Pinpoint the cell where the given text exists, returning its [X, Y] midpoint coordinate. 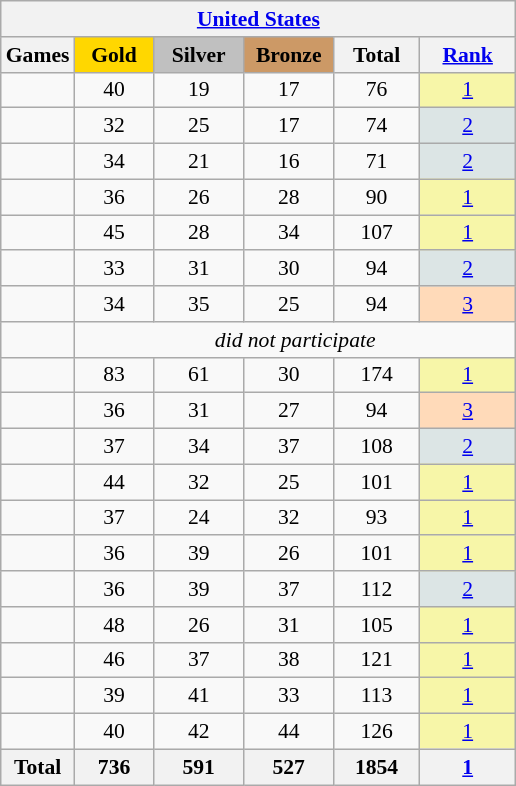
61 [199, 375]
16 [289, 162]
83 [114, 375]
38 [289, 660]
90 [377, 197]
76 [377, 90]
113 [377, 696]
46 [114, 660]
107 [377, 233]
did not participate [295, 340]
27 [289, 411]
112 [377, 589]
93 [377, 518]
Bronze [289, 55]
21 [199, 162]
174 [377, 375]
527 [289, 767]
108 [377, 447]
Silver [199, 55]
United States [258, 19]
41 [199, 696]
Rank [468, 55]
48 [114, 625]
Gold [114, 55]
71 [377, 162]
35 [199, 304]
Games [38, 55]
42 [199, 732]
1854 [377, 767]
45 [114, 233]
126 [377, 732]
736 [114, 767]
19 [199, 90]
105 [377, 625]
74 [377, 126]
24 [199, 518]
591 [199, 767]
121 [377, 660]
